Scan for the cell matching the given text and deliver its [X, Y] coordinate at center. 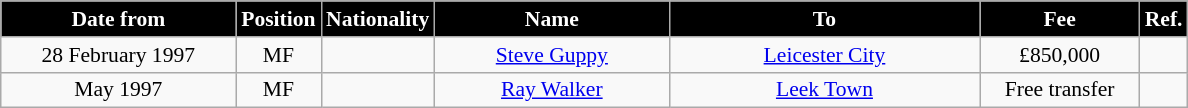
Leicester City [824, 55]
Leek Town [824, 90]
Fee [1060, 19]
Name [552, 19]
£850,000 [1060, 55]
Ray Walker [552, 90]
May 1997 [118, 90]
Nationality [378, 19]
Free transfer [1060, 90]
Position [278, 19]
To [824, 19]
28 February 1997 [118, 55]
Ref. [1164, 19]
Steve Guppy [552, 55]
Date from [118, 19]
